Determine the [x, y] coordinate at the center of the cell enclosing the given text.  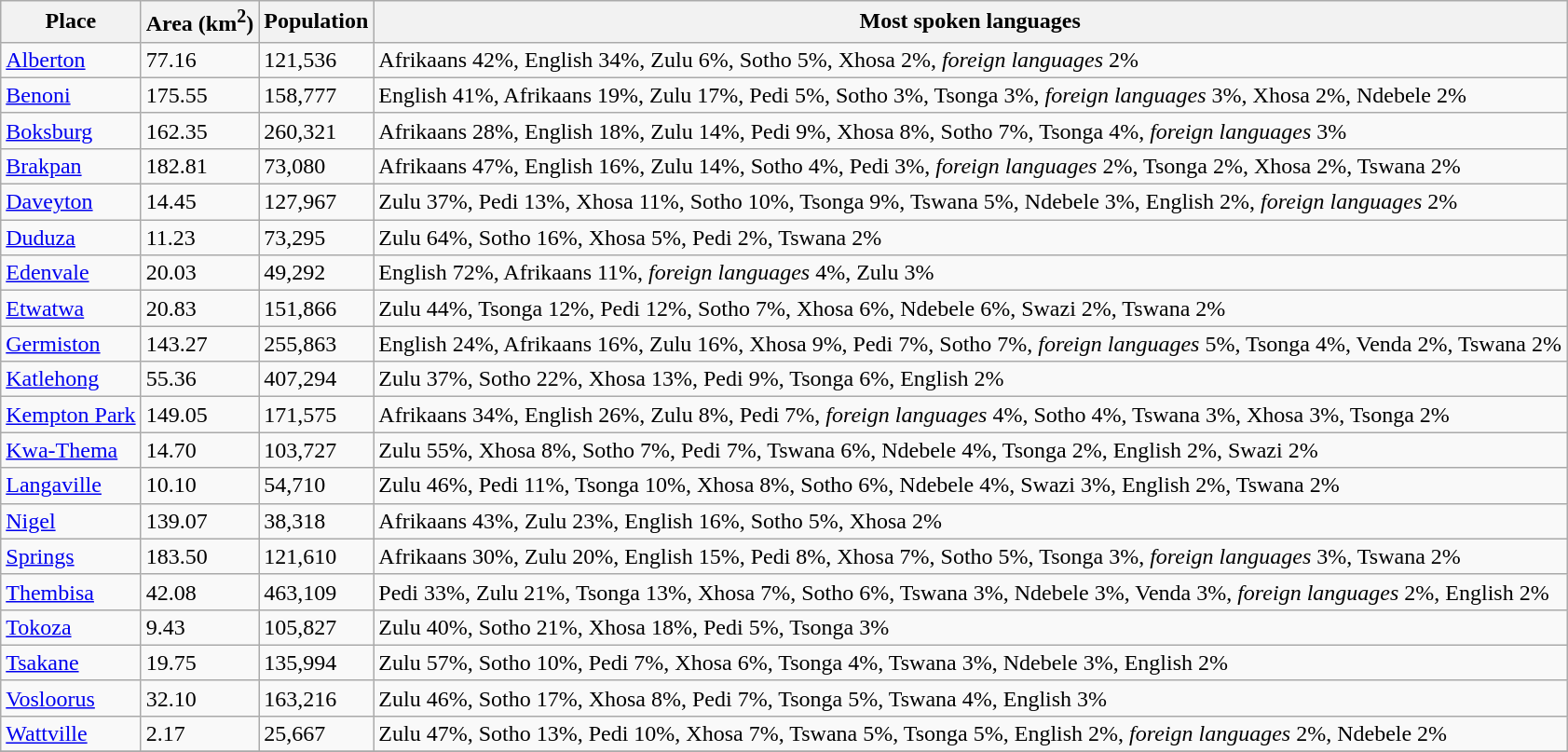
255,863 [317, 344]
Vosloorus [71, 698]
Tokoza [71, 627]
158,777 [317, 95]
182.81 [199, 166]
Afrikaans 42%, English 34%, Zulu 6%, Sotho 5%, Xhosa 2%, foreign languages 2% [971, 60]
English 24%, Afrikaans 16%, Zulu 16%, Xhosa 9%, Pedi 7%, Sotho 7%, foreign languages 5%, Tsonga 4%, Venda 2%, Tswana 2% [971, 344]
Afrikaans 30%, Zulu 20%, English 15%, Pedi 8%, Xhosa 7%, Sotho 5%, Tsonga 3%, foreign languages 3%, Tswana 2% [971, 556]
Pedi 33%, Zulu 21%, Tsonga 13%, Xhosa 7%, Sotho 6%, Tswana 3%, Ndebele 3%, Venda 3%, foreign languages 2%, English 2% [971, 592]
105,827 [317, 627]
Duduza [71, 238]
19.75 [199, 663]
Afrikaans 43%, Zulu 23%, English 16%, Sotho 5%, Xhosa 2% [971, 521]
Langaville [71, 485]
Zulu 64%, Sotho 16%, Xhosa 5%, Pedi 2%, Tswana 2% [971, 238]
54,710 [317, 485]
Population [317, 22]
73,295 [317, 238]
32.10 [199, 698]
135,994 [317, 663]
2.17 [199, 733]
Area (km2) [199, 22]
407,294 [317, 379]
Most spoken languages [971, 22]
14.70 [199, 450]
162.35 [199, 130]
Springs [71, 556]
English 72%, Afrikaans 11%, foreign languages 4%, Zulu 3% [971, 273]
103,727 [317, 450]
463,109 [317, 592]
20.03 [199, 273]
Alberton [71, 60]
77.16 [199, 60]
Etwatwa [71, 308]
10.10 [199, 485]
9.43 [199, 627]
Afrikaans 47%, English 16%, Zulu 14%, Sotho 4%, Pedi 3%, foreign languages 2%, Tsonga 2%, Xhosa 2%, Tswana 2% [971, 166]
49,292 [317, 273]
Brakpan [71, 166]
Zulu 46%, Pedi 11%, Tsonga 10%, Xhosa 8%, Sotho 6%, Ndebele 4%, Swazi 3%, English 2%, Tswana 2% [971, 485]
127,967 [317, 202]
38,318 [317, 521]
151,866 [317, 308]
121,536 [317, 60]
14.45 [199, 202]
Zulu 40%, Sotho 21%, Xhosa 18%, Pedi 5%, Tsonga 3% [971, 627]
Daveyton [71, 202]
Germiston [71, 344]
Wattville [71, 733]
163,216 [317, 698]
149.05 [199, 415]
25,667 [317, 733]
20.83 [199, 308]
Zulu 37%, Pedi 13%, Xhosa 11%, Sotho 10%, Tsonga 9%, Tswana 5%, Ndebele 3%, English 2%, foreign languages 2% [971, 202]
Thembisa [71, 592]
Boksburg [71, 130]
55.36 [199, 379]
42.08 [199, 592]
175.55 [199, 95]
Katlehong [71, 379]
Zulu 46%, Sotho 17%, Xhosa 8%, Pedi 7%, Tsonga 5%, Tswana 4%, English 3% [971, 698]
73,080 [317, 166]
Nigel [71, 521]
Benoni [71, 95]
Place [71, 22]
Tsakane [71, 663]
Zulu 55%, Xhosa 8%, Sotho 7%, Pedi 7%, Tswana 6%, Ndebele 4%, Tsonga 2%, English 2%, Swazi 2% [971, 450]
11.23 [199, 238]
Zulu 47%, Sotho 13%, Pedi 10%, Xhosa 7%, Tswana 5%, Tsonga 5%, English 2%, foreign languages 2%, Ndebele 2% [971, 733]
143.27 [199, 344]
Kempton Park [71, 415]
Zulu 57%, Sotho 10%, Pedi 7%, Xhosa 6%, Tsonga 4%, Tswana 3%, Ndebele 3%, English 2% [971, 663]
Edenvale [71, 273]
260,321 [317, 130]
Zulu 44%, Tsonga 12%, Pedi 12%, Sotho 7%, Xhosa 6%, Ndebele 6%, Swazi 2%, Tswana 2% [971, 308]
139.07 [199, 521]
English 41%, Afrikaans 19%, Zulu 17%, Pedi 5%, Sotho 3%, Tsonga 3%, foreign languages 3%, Xhosa 2%, Ndebele 2% [971, 95]
Zulu 37%, Sotho 22%, Xhosa 13%, Pedi 9%, Tsonga 6%, English 2% [971, 379]
Afrikaans 28%, English 18%, Zulu 14%, Pedi 9%, Xhosa 8%, Sotho 7%, Tsonga 4%, foreign languages 3% [971, 130]
Kwa-Thema [71, 450]
171,575 [317, 415]
121,610 [317, 556]
183.50 [199, 556]
Afrikaans 34%, English 26%, Zulu 8%, Pedi 7%, foreign languages 4%, Sotho 4%, Tswana 3%, Xhosa 3%, Tsonga 2% [971, 415]
